Identify which cell holds the provided text, then report its (x, y) central coordinate. 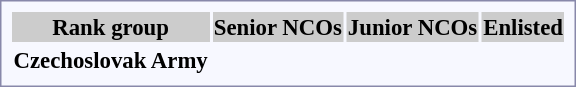
Senior NCOs (278, 27)
Czechoslovak Army (110, 60)
Junior NCOs (412, 27)
Enlisted (524, 27)
Rank group (110, 27)
